Pinpoint the cell where the given text exists, returning its [x, y] midpoint coordinate. 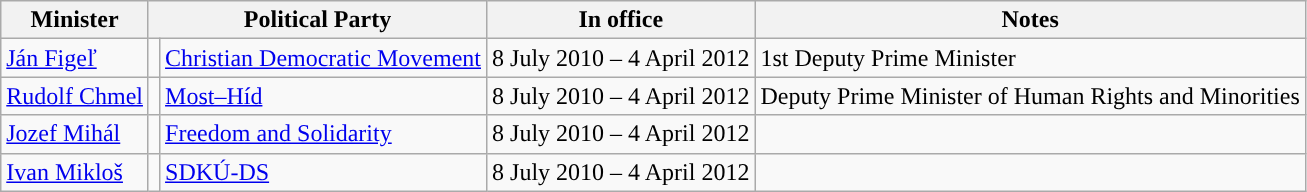
Christian Democratic Movement [324, 58]
Rudolf Chmel [75, 96]
Minister [75, 20]
1st Deputy Prime Minister [1030, 58]
Political Party [317, 20]
Notes [1030, 20]
Most–Híd [324, 96]
Ján Figeľ [75, 58]
Ivan Mikloš [75, 172]
In office [621, 20]
Jozef Mihál [75, 134]
Freedom and Solidarity [324, 134]
Deputy Prime Minister of Human Rights and Minorities [1030, 96]
SDKÚ-DS [324, 172]
